From the cell containing the given text, extract its center point as (X, Y) coordinate. 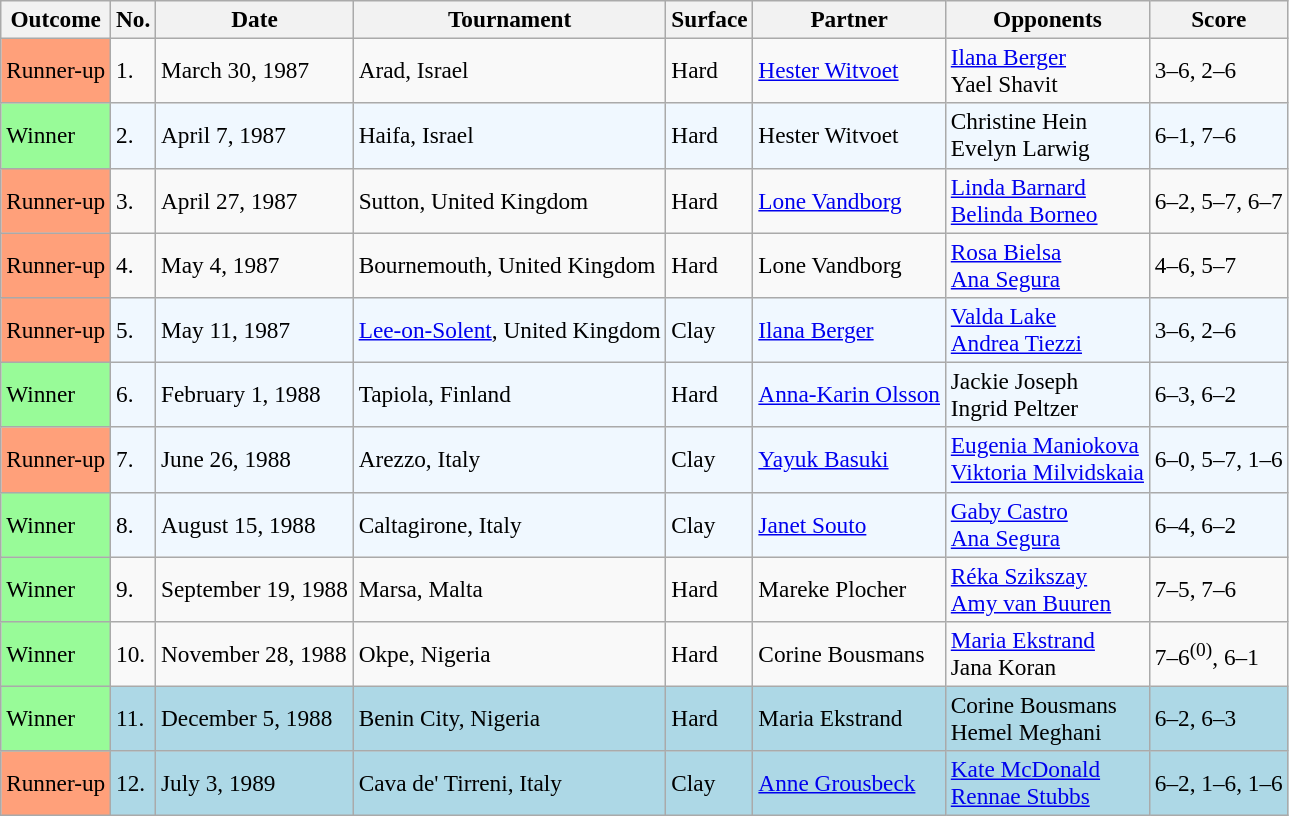
May 4, 1987 (255, 264)
Partner (849, 19)
November 28, 1988 (255, 654)
Marsa, Malta (510, 588)
Maria Ekstrand Jana Koran (1047, 654)
Gaby Castro Ana Segura (1047, 524)
May 11, 1987 (255, 330)
Tournament (510, 19)
Caltagirone, Italy (510, 524)
6–2, 6–3 (1218, 718)
September 19, 1988 (255, 588)
Tapiola, Finland (510, 394)
Sutton, United Kingdom (510, 200)
Bournemouth, United Kingdom (510, 264)
6–1, 7–6 (1218, 136)
4. (134, 264)
6–2, 5–7, 6–7 (1218, 200)
Outcome (56, 19)
Réka Szikszay Amy van Buuren (1047, 588)
Arezzo, Italy (510, 460)
Ilana Berger Yael Shavit (1047, 70)
6–3, 6–2 (1218, 394)
Surface (710, 19)
Lee-on-Solent, United Kingdom (510, 330)
Eugenia Maniokova Viktoria Milvidskaia (1047, 460)
4–6, 5–7 (1218, 264)
1. (134, 70)
Yayuk Basuki (849, 460)
6. (134, 394)
Jackie Joseph Ingrid Peltzer (1047, 394)
August 15, 1988 (255, 524)
7–5, 7–6 (1218, 588)
Benin City, Nigeria (510, 718)
Ilana Berger (849, 330)
Mareke Plocher (849, 588)
6–4, 6–2 (1218, 524)
9. (134, 588)
Janet Souto (849, 524)
12. (134, 784)
March 30, 1987 (255, 70)
Okpe, Nigeria (510, 654)
7–6(0), 6–1 (1218, 654)
July 3, 1989 (255, 784)
Haifa, Israel (510, 136)
10. (134, 654)
Valda Lake Andrea Tiezzi (1047, 330)
Maria Ekstrand (849, 718)
April 27, 1987 (255, 200)
Arad, Israel (510, 70)
Corine Bousmans (849, 654)
April 7, 1987 (255, 136)
8. (134, 524)
5. (134, 330)
Rosa Bielsa Ana Segura (1047, 264)
6–2, 1–6, 1–6 (1218, 784)
3. (134, 200)
2. (134, 136)
December 5, 1988 (255, 718)
Anne Grousbeck (849, 784)
February 1, 1988 (255, 394)
Cava de' Tirreni, Italy (510, 784)
6–0, 5–7, 1–6 (1218, 460)
11. (134, 718)
Kate McDonald Rennae Stubbs (1047, 784)
Linda Barnard Belinda Borneo (1047, 200)
7. (134, 460)
June 26, 1988 (255, 460)
Score (1218, 19)
No. (134, 19)
Date (255, 19)
Corine Bousmans Hemel Meghani (1047, 718)
Anna-Karin Olsson (849, 394)
Christine Hein Evelyn Larwig (1047, 136)
Opponents (1047, 19)
